Capture the cell that displays the provided text and extract its [X, Y] central coordinate. 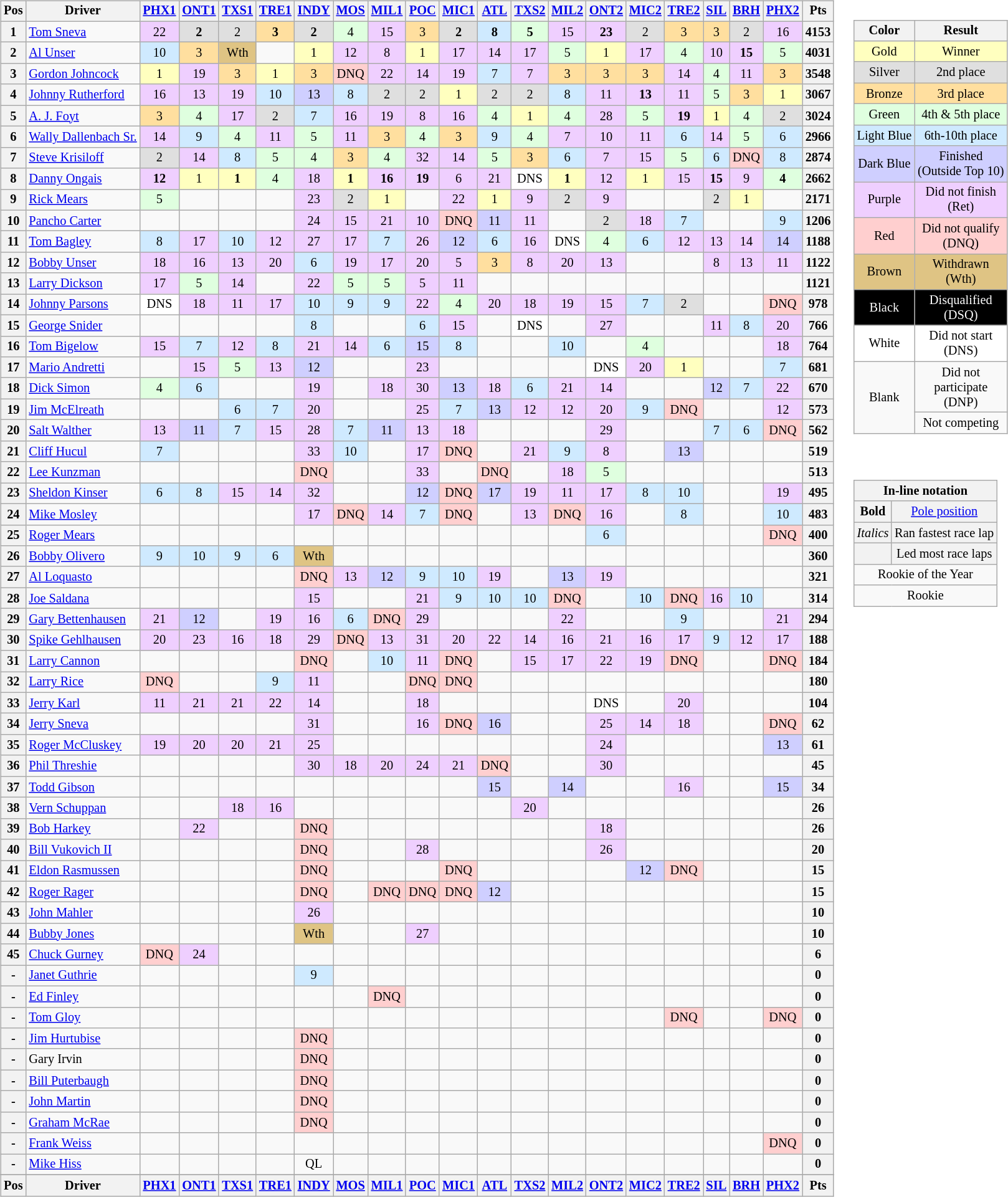
Withdrawn(Wth) [961, 272]
4031 [818, 53]
2966 [818, 137]
2171 [818, 200]
Gordon Johncock [82, 74]
Johnny Rutherford [82, 95]
681 [818, 368]
Disqualified(DSQ) [961, 308]
483 [818, 514]
39 [13, 829]
Brown [885, 272]
Did not finish(Ret) [961, 200]
Purple [885, 200]
1206 [818, 221]
519 [818, 451]
In-line notation Bold Pole position Italics Ran fastest race lap Led most race laps Rookie of the Year Rookie [930, 535]
1121 [818, 284]
Silver [885, 72]
Salt Walther [82, 431]
764 [818, 346]
61 [818, 745]
Bobby Olivero [82, 556]
38 [13, 808]
Gary Irvin [82, 1059]
QL [314, 1165]
513 [818, 472]
Light Blue [885, 135]
Sheldon Kinser [82, 494]
1122 [818, 263]
Roger Mears [82, 535]
35 [13, 745]
Bill Vukovich II [82, 850]
Phil Threshie [82, 766]
2662 [818, 179]
495 [818, 494]
Result [961, 31]
Vern Schuppan [82, 808]
Bronze [885, 93]
Bill Puterbaugh [82, 1080]
188 [818, 640]
A. J. Foyt [82, 116]
41 [13, 871]
Larry Rice [82, 682]
40 [13, 850]
Roger McCluskey [82, 745]
Red [885, 236]
Finished(Outside Top 10) [961, 164]
Tom Bagley [82, 242]
Rick Mears [82, 200]
Steve Krisiloff [82, 158]
Jerry Karl [82, 703]
Black [885, 308]
4153 [818, 32]
3024 [818, 116]
314 [818, 598]
Mario Andretti [82, 368]
Mike Hiss [82, 1165]
Led most race laps [944, 554]
Joe Saldana [82, 598]
Janet Guthrie [82, 976]
Johnny Parsons [82, 305]
Dark Blue [885, 164]
Did not qualify(DNQ) [961, 236]
36 [13, 766]
Al Unser [82, 53]
John Mahler [82, 913]
Tom Gloy [82, 1018]
Larry Cannon [82, 661]
6th-10th place [961, 135]
Ed Finley [82, 996]
Did notparticipate(DNP) [961, 387]
Tom Sneva [82, 32]
White [885, 343]
George Snider [82, 325]
Graham McRae [82, 1122]
Not competing [961, 423]
670 [818, 388]
Lee Kunzman [82, 472]
Bold [873, 512]
Eldon Rasmussen [82, 871]
Pole position [944, 512]
104 [818, 703]
Spike Gehlhausen [82, 640]
44 [13, 934]
360 [818, 556]
37 [13, 787]
Cliff Hucul [82, 451]
Rookie [926, 596]
294 [818, 619]
Jerry Sneva [82, 724]
573 [818, 409]
3067 [818, 95]
Mike Mosley [82, 514]
2874 [818, 158]
Jim McElreath [82, 409]
Gary Bettenhausen [82, 619]
Chuck Gurney [82, 955]
Danny Ongais [82, 179]
43 [13, 913]
562 [818, 431]
Todd Gibson [82, 787]
321 [818, 577]
180 [818, 682]
In-line notation [926, 491]
766 [818, 325]
Color [885, 31]
Did not start(DNS) [961, 343]
John Martin [82, 1102]
Pancho Carter [82, 221]
4th & 5th place [961, 115]
Frank Weiss [82, 1143]
Al Loquasto [82, 577]
Jim Hurtubise [82, 1039]
Italics [873, 533]
Green [885, 115]
184 [818, 661]
Larry Dickson [82, 284]
62 [818, 724]
Ran fastest race lap [944, 533]
Dick Simon [82, 388]
Gold [885, 52]
2nd place [961, 72]
42 [13, 892]
3rd place [961, 93]
Tom Bigelow [82, 346]
Bob Harkey [82, 829]
400 [818, 535]
Wally Dallenbach Sr. [82, 137]
Winner [961, 52]
1188 [818, 242]
Bobby Unser [82, 263]
Blank [885, 398]
Bubby Jones [82, 934]
Rookie of the Year [926, 575]
978 [818, 305]
Roger Rager [82, 892]
3548 [818, 74]
